Provide the [x, y] coordinate of the cell's center where the given text is located.  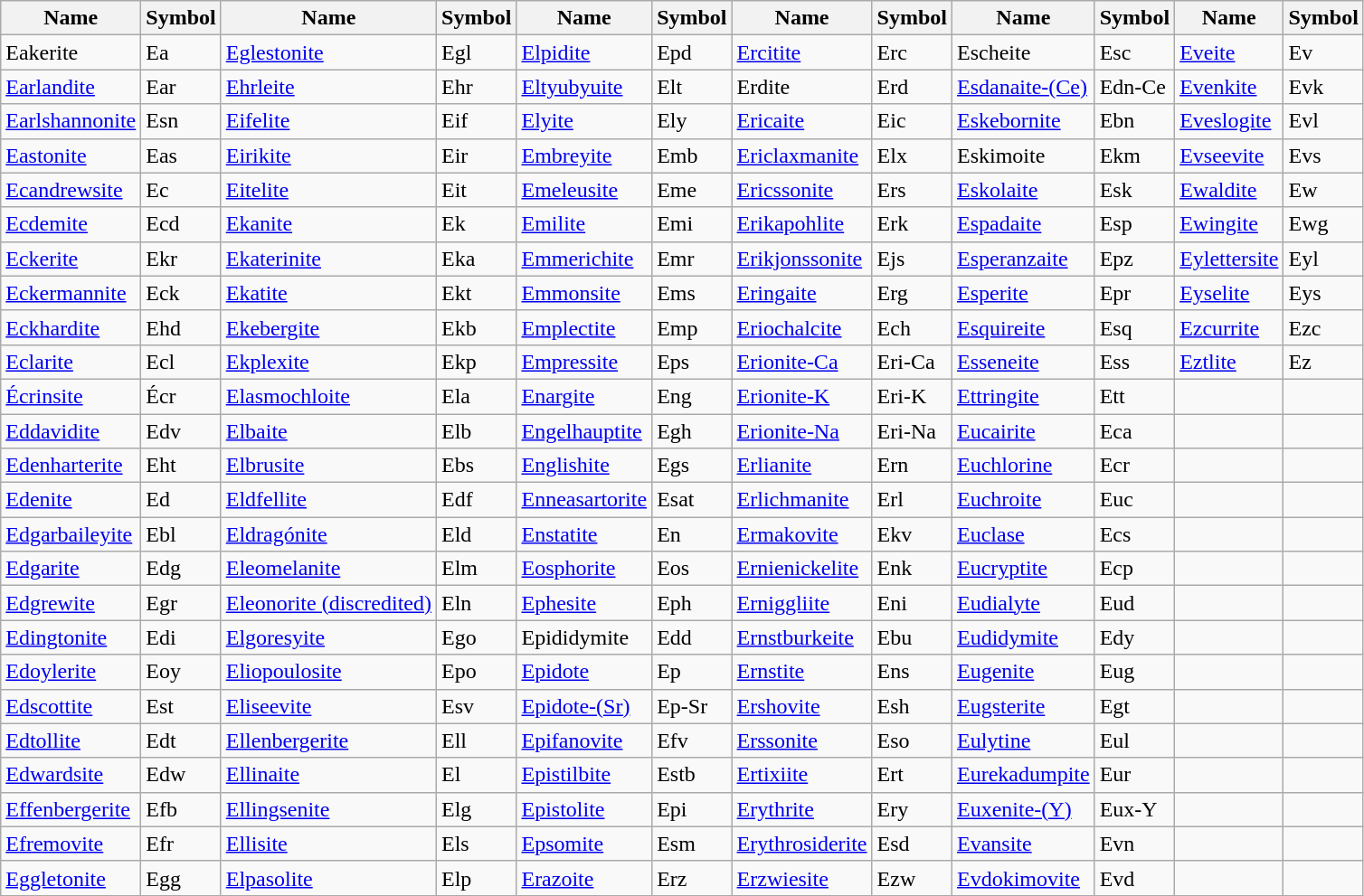
Eddavidite [71, 431]
Eyselite [1229, 293]
Evk [1323, 87]
Earlshannonite [71, 121]
Ewaldite [1229, 190]
Ephesite [584, 603]
Ekatite [328, 293]
Erzwiesite [801, 878]
Elb [477, 431]
Emp [692, 327]
Ess [1134, 362]
Ers [912, 190]
Ep-Sr [692, 706]
Eckerite [71, 259]
Eln [477, 603]
Evenkite [1229, 87]
Ejs [912, 259]
Edgarite [71, 569]
Esseneite [1023, 362]
Écrinsite [71, 396]
Esh [912, 706]
Ens [912, 672]
Edv [181, 431]
Ericaite [801, 121]
Egt [1134, 706]
Eso [912, 740]
Eldfellite [328, 500]
Eakerite [71, 52]
Engelhauptite [584, 431]
Efv [692, 740]
Ettringite [1023, 396]
Egl [477, 52]
Ellisite [328, 844]
Ecl [181, 362]
Eugenite [1023, 672]
Ekr [181, 259]
Epifanovite [584, 740]
Edgrewite [71, 603]
Ekv [912, 534]
Ep [692, 672]
Ebl [181, 534]
Evl [1323, 121]
Ern [912, 466]
Eng [692, 396]
Est [181, 706]
Epd [692, 52]
Evdokimovite [1023, 878]
Eos [692, 569]
Ezw [912, 878]
Epo [477, 672]
Esc [1134, 52]
Epr [1134, 293]
Ecp [1134, 569]
Eck [181, 293]
Edf [477, 500]
Ert [912, 775]
Eclarite [71, 362]
Eudidymite [1023, 637]
Ewg [1323, 224]
Eveite [1229, 52]
Esd [912, 844]
Ernienickelite [801, 569]
Eylettersite [1229, 259]
Eringaite [801, 293]
Eskimoite [1023, 156]
Ery [912, 809]
Eveslogite [1229, 121]
Eugsterite [1023, 706]
Eme [692, 190]
Elpasolite [328, 878]
Eirikite [328, 156]
Estb [692, 775]
Esat [692, 500]
Elx [912, 156]
Edg [181, 569]
Eleomelanite [328, 569]
Eif [477, 121]
Erd [912, 87]
Esv [477, 706]
Euc [1134, 500]
Edgarbaileyite [71, 534]
Eoy [181, 672]
Eni [912, 603]
Earlandite [71, 87]
Ev [1323, 52]
Enneasartorite [584, 500]
Elg [477, 809]
Els [477, 844]
Eulytine [1023, 740]
Ely [692, 121]
Esperite [1023, 293]
Esdanaite-(Ce) [1023, 87]
Eglestonite [328, 52]
Empressite [584, 362]
Ermakovite [801, 534]
Egs [692, 466]
Erionite-K [801, 396]
Euclase [1023, 534]
Eug [1134, 672]
Elgoresyite [328, 637]
Ehd [181, 327]
Ellinaite [328, 775]
Ew [1323, 190]
Ecdemite [71, 224]
Emmerichite [584, 259]
Ezc [1323, 327]
Ertixiite [801, 775]
Edingtonite [71, 637]
Ericssonite [801, 190]
Efr [181, 844]
Evd [1134, 878]
Erlichmanite [801, 500]
Englishite [584, 466]
Ems [692, 293]
Erg [912, 293]
Eld [477, 534]
Edenharterite [71, 466]
Ez [1323, 362]
Esp [1134, 224]
Ercitite [801, 52]
Eriochalcite [801, 327]
Eastonite [71, 156]
Erikapohlite [801, 224]
Erlianite [801, 466]
Eosphorite [584, 569]
Edi [181, 637]
Eztlite [1229, 362]
Elp [477, 878]
Ebn [1134, 121]
Ehr [477, 87]
Ernstburkeite [801, 637]
Elyite [584, 121]
Eic [912, 121]
Espadaite [1023, 224]
Ekebergite [328, 327]
Esk [1134, 190]
Ego [477, 637]
Emilite [584, 224]
Epistilbite [584, 775]
Ec [181, 190]
Egr [181, 603]
Écr [181, 396]
Emeleusite [584, 190]
Egh [692, 431]
En [692, 534]
Elt [692, 87]
Ed [181, 500]
Esq [1134, 327]
Eas [181, 156]
Ekaterinite [328, 259]
Esperanzaite [1023, 259]
Ewingite [1229, 224]
Eur [1134, 775]
Emr [692, 259]
El [477, 775]
Escheite [1023, 52]
Eucryptite [1023, 569]
Erazoite [584, 878]
Eurekadumpite [1023, 775]
Epidote [584, 672]
Erc [912, 52]
Erz [692, 878]
Erythrosiderite [801, 844]
Eckermannite [71, 293]
Epz [1134, 259]
Erssonite [801, 740]
Esm [692, 844]
Evs [1323, 156]
Enstatite [584, 534]
Elasmochloite [328, 396]
Ea [181, 52]
Elbaite [328, 431]
Eliopoulosite [328, 672]
Edscottite [71, 706]
Erionite-Na [801, 431]
Edw [181, 775]
Eggletonite [71, 878]
Ehrleite [328, 87]
Egg [181, 878]
Ernstite [801, 672]
Eca [1134, 431]
Enargite [584, 396]
Eul [1134, 740]
Eir [477, 156]
Eifelite [328, 121]
Erdite [801, 87]
Erikjonssonite [801, 259]
Eucairite [1023, 431]
Ecs [1134, 534]
Emb [692, 156]
Efb [181, 809]
Eskolaite [1023, 190]
Evseevite [1229, 156]
Epi [692, 809]
Eleonorite (discredited) [328, 603]
Evansite [1023, 844]
Eyl [1323, 259]
Ekt [477, 293]
Ekanite [328, 224]
Elbrusite [328, 466]
Erionite-Ca [801, 362]
Ellenbergerite [328, 740]
Ela [477, 396]
Ech [912, 327]
Ekm [1134, 156]
Eri-K [912, 396]
Eliseevite [328, 706]
Edd [692, 637]
Evn [1134, 844]
Euxenite-(Y) [1023, 809]
Esn [181, 121]
Euchroite [1023, 500]
Emmonsite [584, 293]
Eps [692, 362]
Edy [1134, 637]
Ell [477, 740]
Erk [912, 224]
Ekp [477, 362]
Edtollite [71, 740]
Ett [1134, 396]
Eskebornite [1023, 121]
Epidote-(Sr) [584, 706]
Ebs [477, 466]
Eux-Y [1134, 809]
Ezcurrite [1229, 327]
Ekplexite [328, 362]
Emplectite [584, 327]
Eckhardite [71, 327]
Edt [181, 740]
Embreyite [584, 156]
Ecr [1134, 466]
Ebu [912, 637]
Epistolite [584, 809]
Esquireite [1023, 327]
Eit [477, 190]
Eht [181, 466]
Edn-Ce [1134, 87]
Ear [181, 87]
Eltyubyuite [584, 87]
Ekb [477, 327]
Erl [912, 500]
Eudialyte [1023, 603]
Ershovite [801, 706]
Emi [692, 224]
Elm [477, 569]
Eitelite [328, 190]
Effenbergerite [71, 809]
Eys [1323, 293]
Efremovite [71, 844]
Ecd [181, 224]
Eri-Na [912, 431]
Epididymite [584, 637]
Erniggliite [801, 603]
Edoylerite [71, 672]
Ek [477, 224]
Euchlorine [1023, 466]
Elpidite [584, 52]
Ericlaxmanite [801, 156]
Ellingsenite [328, 809]
Eka [477, 259]
Eph [692, 603]
Erythrite [801, 809]
Eud [1134, 603]
Eldragónite [328, 534]
Ecandrewsite [71, 190]
Edwardsite [71, 775]
Enk [912, 569]
Epsomite [584, 844]
Eri-Ca [912, 362]
Edenite [71, 500]
